Detect which cell encompasses the target text, then output its (X, Y) center coordinate. 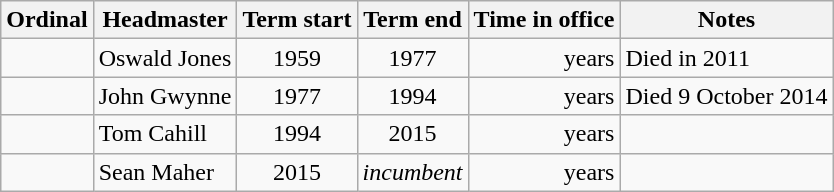
Died in 2011 (726, 58)
John Gwynne (165, 96)
Notes (726, 20)
Term start (297, 20)
Headmaster (165, 20)
Term end (412, 20)
incumbent (412, 172)
Tom Cahill (165, 134)
Died 9 October 2014 (726, 96)
Time in office (544, 20)
Oswald Jones (165, 58)
1959 (297, 58)
Sean Maher (165, 172)
Ordinal (47, 20)
